Scan for the cell matching the given text and deliver its (X, Y) coordinate at center. 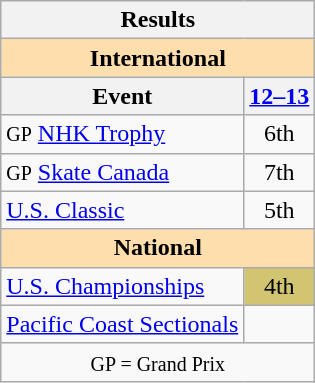
Pacific Coast Sectionals (122, 324)
National (158, 248)
GP NHK Trophy (122, 134)
12–13 (280, 96)
GP = Grand Prix (158, 362)
International (158, 58)
U.S. Championships (122, 286)
7th (280, 172)
6th (280, 134)
Results (158, 20)
5th (280, 210)
U.S. Classic (122, 210)
4th (280, 286)
Event (122, 96)
GP Skate Canada (122, 172)
